Return the (X, Y) coordinate for the center point of the cell that contains the specified text.  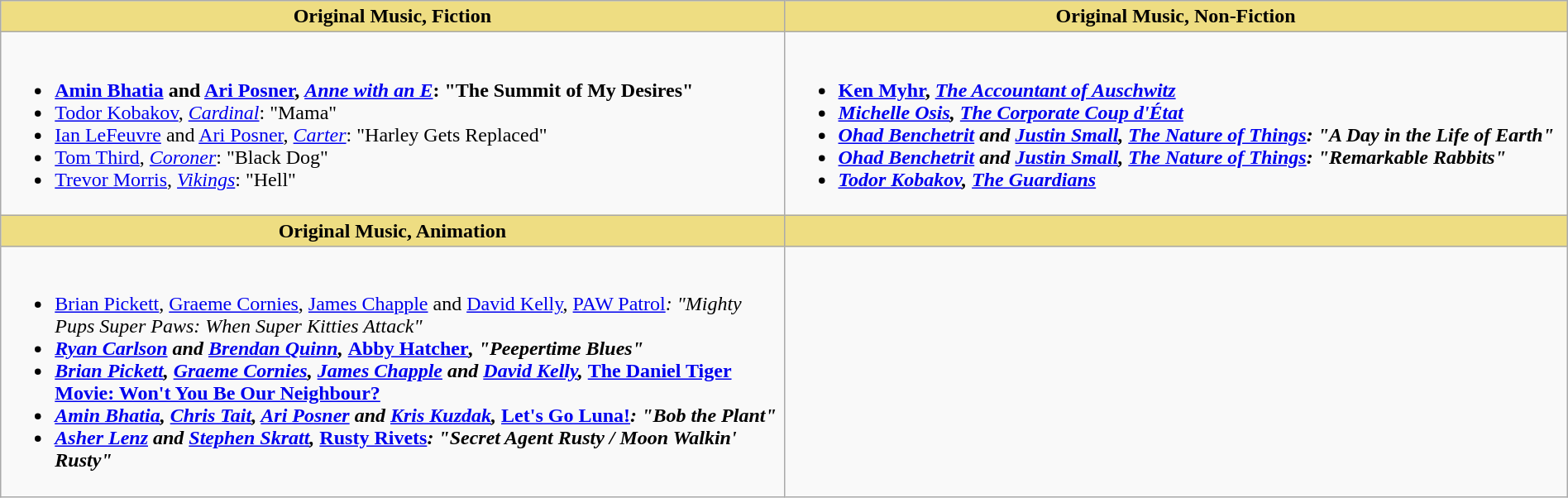
Original Music, Fiction (392, 17)
Original Music, Animation (392, 231)
Original Music, Non-Fiction (1176, 17)
